Extract the [x, y] coordinate from the center of the cell holding the provided text.  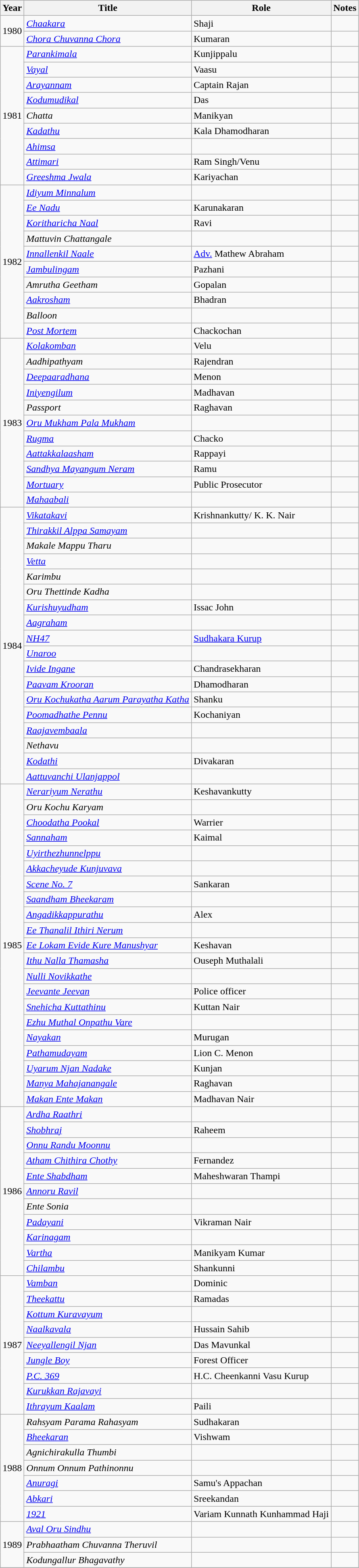
Vetta [108, 561]
Aadhipathyam [108, 361]
Variam Kunnath Kunhammad Haji [261, 1514]
Dominic [261, 1283]
Chora Chuvanna Chora [108, 39]
H.C. Cheenkanni Vasu Kurup [261, 1375]
Theekattu [108, 1299]
Aakrosham [108, 300]
Mattuvin Chattangale [108, 239]
Notes [345, 8]
Kunjippalu [261, 54]
Amrutha Geetham [108, 285]
Ente Sonia [108, 1207]
Das [261, 100]
Kodumudikal [108, 100]
Karunakaran [261, 208]
Prabhaatham Chuvanna Theruvil [108, 1545]
Kodungallur Bhagavathy [108, 1560]
Sreekandan [261, 1499]
Jambulingam [108, 269]
Ahimsa [108, 146]
Nulli Novikkathe [108, 976]
Aagraham [108, 623]
Oru Thettinde Kadha [108, 592]
Kadathu [108, 131]
Abkari [108, 1499]
1987 [12, 1345]
P.C. 369 [108, 1375]
Raajavembaala [108, 730]
Kumaran [261, 39]
Raheem [261, 1130]
Makale Mappu Tharu [108, 546]
Rugma [108, 438]
Anuragi [108, 1483]
Nethavu [108, 746]
Uyirthezhunnelppu [108, 853]
Sudhakara Kurup [261, 638]
Captain Rajan [261, 85]
Bheekaran [108, 1437]
Iniyengilum [108, 392]
Ee Nadu [108, 208]
Sudhakaran [261, 1421]
Forest Officer [261, 1360]
Kurukkan Rajavayi [108, 1391]
NH47 [108, 638]
Shaji [261, 23]
Year [12, 8]
Onnum Onnum Pathinonnu [108, 1468]
Passport [108, 407]
Karimbu [108, 576]
Idiyum Minnalum [108, 193]
Makan Ente Makan [108, 1099]
Chatta [108, 115]
Attimari [108, 161]
Issac John [261, 607]
1981 [12, 115]
Aattuvanchi Ulanjappol [108, 776]
Neeyallengil Njan [108, 1345]
Uyarum Njan Nadake [108, 1068]
Koritharicha Naal [108, 223]
Kochaniyan [261, 715]
Poomadhathe Pennu [108, 715]
Madhavan [261, 392]
Jeevante Jeevan [108, 992]
1989 [12, 1545]
Murugan [261, 1038]
Atham Chithira Chothy [108, 1160]
Mahaabali [108, 500]
Kaimal [261, 838]
Agnichirakulla Thumbi [108, 1453]
Kodathi [108, 761]
Bhadran [261, 300]
Madhavan Nair [261, 1099]
Kala Dhamodharan [261, 131]
Keshavankutty [261, 792]
Das Mavunkal [261, 1345]
Unaroo [108, 653]
1986 [12, 1191]
Arayannam [108, 85]
1983 [12, 423]
1985 [12, 945]
Ouseph Muthalali [261, 961]
Shankunni [261, 1268]
Dhamodharan [261, 684]
Kuttan Nair [261, 1007]
Post Mortem [108, 331]
Pathamudayam [108, 1053]
Thirakkil Alppa Samayam [108, 530]
Naalkavala [108, 1329]
Ardha Raathri [108, 1114]
Onnu Randu Moonnu [108, 1145]
Oru Kochukatha Aarum Parayatha Katha [108, 700]
Ithu Nalla Thamasha [108, 961]
Saandham Bheekaram [108, 899]
Greeshma Jwala [108, 177]
Velu [261, 346]
Kariyachan [261, 177]
Angadikkappurathu [108, 914]
Kunjan [261, 1068]
Gopalan [261, 285]
Vamban [108, 1283]
Menon [261, 377]
Akkacheyude Kunjuvava [108, 868]
Role [261, 8]
Ram Singh/Venu [261, 161]
Manya Mahajanangale [108, 1084]
Ramu [261, 469]
Ramadas [261, 1299]
Paili [261, 1406]
Nayakan [108, 1038]
Oru Kochu Karyam [108, 807]
Warrier [261, 822]
Hussain Sahib [261, 1329]
Divakaran [261, 761]
Balloon [108, 315]
Vayal [108, 69]
Manikyan [261, 115]
Rajendran [261, 361]
Annoru Ravil [108, 1191]
Police officer [261, 992]
Kurishuyudham [108, 607]
Chaakara [108, 23]
Ee Lokam Evide Kure Manushyar [108, 945]
Snehicha Kuttathinu [108, 1007]
Maheshwaran Thampi [261, 1176]
Nerariyum Nerathu [108, 792]
1921 [108, 1514]
Manikyam Kumar [261, 1253]
Aattakkalaasham [108, 454]
Mortuary [108, 484]
Sankaran [261, 884]
Shanku [261, 700]
Samu's Appachan [261, 1483]
Vartha [108, 1253]
Ezhu Muthal Onpathu Vare [108, 1022]
Aval Oru Sindhu [108, 1529]
Adv. Mathew Abraham [261, 254]
Sannaham [108, 838]
Ente Shabdham [108, 1176]
Kolakomban [108, 346]
Chackochan [261, 331]
Lion C. Menon [261, 1053]
Padayani [108, 1222]
1988 [12, 1467]
Krishnankutty/ K. K. Nair [261, 515]
Ivide Ingane [108, 669]
Public Prosecutor [261, 484]
1984 [12, 646]
Pazhani [261, 269]
1982 [12, 262]
Oru Mukham Pala Mukham [108, 423]
Ee Thanalil Ithiri Nerum [108, 930]
Sandhya Mayangum Neram [108, 469]
Vikatakavi [108, 515]
Vaasu [261, 69]
Fernandez [261, 1160]
Jungle Boy [108, 1360]
Alex [261, 914]
Choodatha Pookal [108, 822]
Vikraman Nair [261, 1222]
Deepaaradhana [108, 377]
Parankimala [108, 54]
Chandrasekharan [261, 669]
Shobhraj [108, 1130]
Title [108, 8]
Ithrayum Kaalam [108, 1406]
Kottum Kuravayum [108, 1314]
Keshavan [261, 945]
Rahsyam Parama Rahasyam [108, 1421]
Chacko [261, 438]
Paavam Krooran [108, 684]
Vishwam [261, 1437]
Innallenkil Naale [108, 254]
Karinagam [108, 1237]
1980 [12, 31]
Ravi [261, 223]
Rappayi [261, 454]
Chilambu [108, 1268]
Scene No. 7 [108, 884]
